For the text-containing cell, return its midpoint in [x, y] coordinate format. 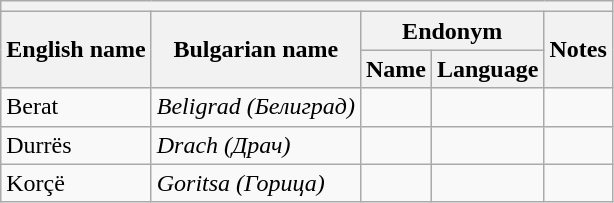
Berat [76, 107]
Bulgarian name [256, 50]
Name [396, 69]
Language [487, 69]
English name [76, 50]
Korçë [76, 183]
Durrës [76, 145]
Endonym [452, 31]
Beligrad (Белиград) [256, 107]
Goritsa (Горица) [256, 183]
Notes [578, 50]
Drach (Драч) [256, 145]
